Capture the cell that displays the provided text and extract its [X, Y] central coordinate. 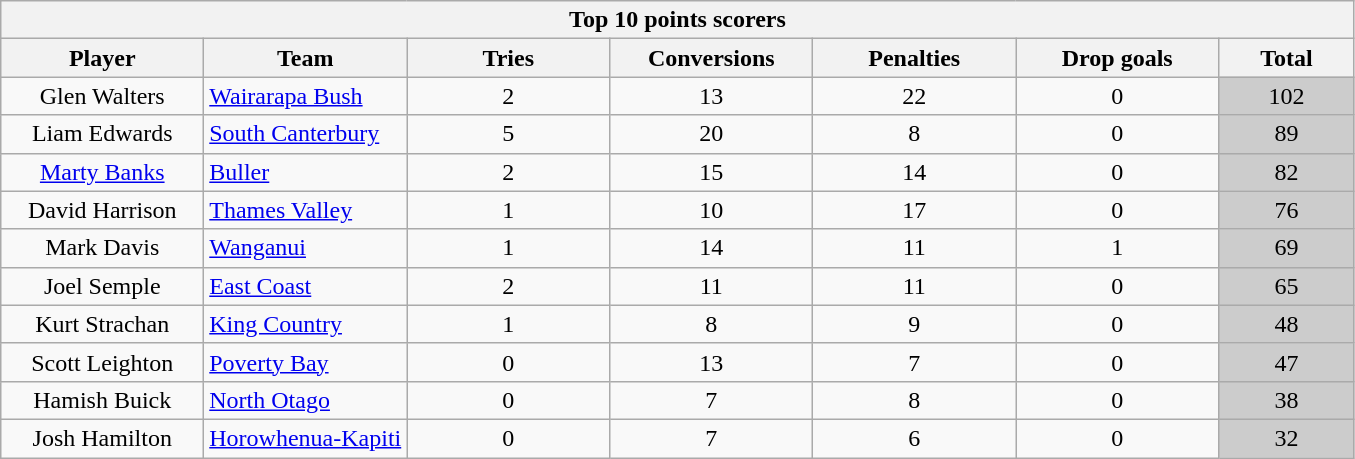
North Otago [306, 400]
65 [1286, 286]
38 [1286, 400]
Marty Banks [102, 172]
Tries [508, 58]
Scott Leighton [102, 362]
Glen Walters [102, 96]
10 [712, 210]
Buller [306, 172]
Liam Edwards [102, 134]
20 [712, 134]
Team [306, 58]
9 [914, 324]
Top 10 points scorers [678, 20]
Drop goals [1118, 58]
17 [914, 210]
32 [1286, 438]
5 [508, 134]
East Coast [306, 286]
69 [1286, 248]
Total [1286, 58]
Wairarapa Bush [306, 96]
Mark Davis [102, 248]
48 [1286, 324]
47 [1286, 362]
76 [1286, 210]
South Canterbury [306, 134]
22 [914, 96]
Josh Hamilton [102, 438]
102 [1286, 96]
Joel Semple [102, 286]
89 [1286, 134]
David Harrison [102, 210]
Kurt Strachan [102, 324]
Wanganui [306, 248]
King Country [306, 324]
Penalties [914, 58]
82 [1286, 172]
6 [914, 438]
Conversions [712, 58]
15 [712, 172]
Poverty Bay [306, 362]
Thames Valley [306, 210]
Hamish Buick [102, 400]
Player [102, 58]
Horowhenua-Kapiti [306, 438]
